Scan for the cell matching the given text and deliver its [x, y] coordinate at center. 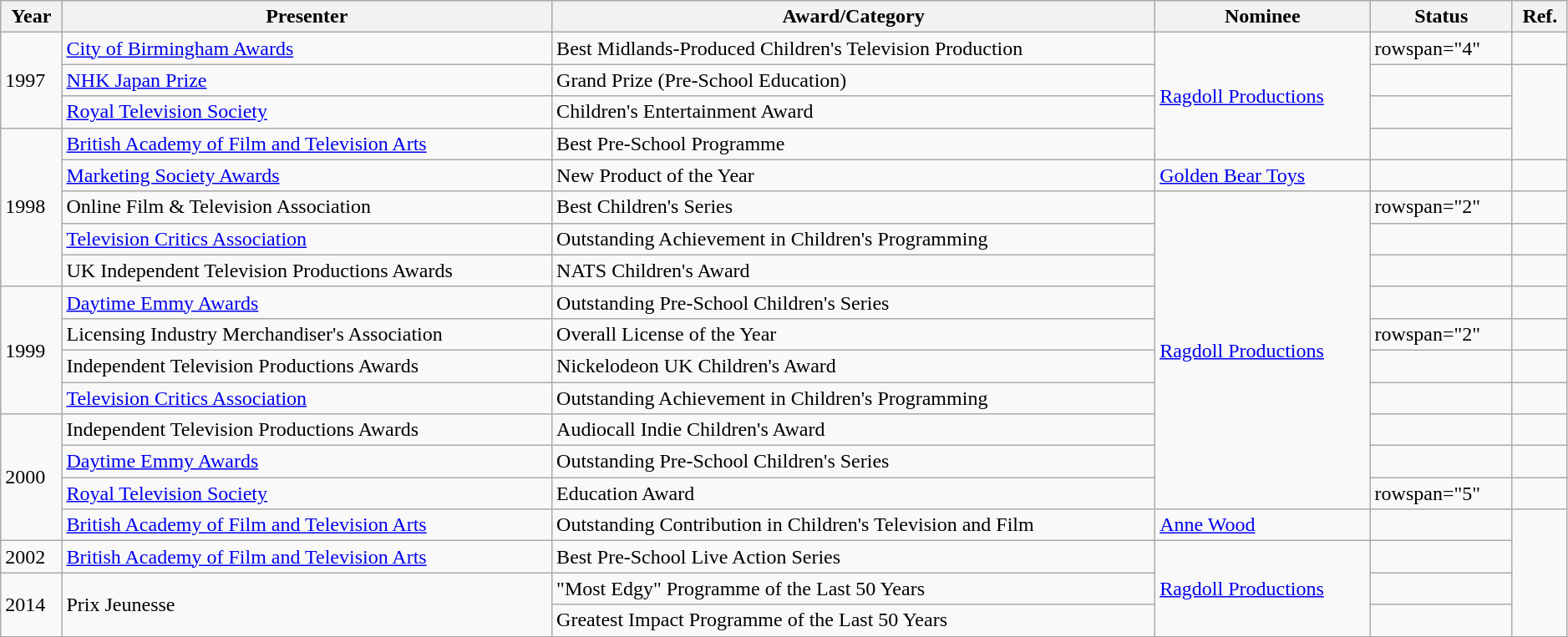
Education Award [854, 493]
Greatest Impact Programme of the Last 50 Years [854, 620]
Best Midlands-Produced Children's Television Production [854, 48]
Licensing Industry Merchandiser's Association [307, 334]
Children's Entertainment Award [854, 112]
"Most Edgy" Programme of the Last 50 Years [854, 589]
Status [1441, 17]
Best Children's Series [854, 207]
UK Independent Television Productions Awards [307, 270]
2000 [32, 478]
1999 [32, 350]
Best Pre-School Programme [854, 144]
rowspan="5" [1441, 493]
1997 [32, 80]
NHK Japan Prize [307, 80]
Online Film & Television Association [307, 207]
Anne Wood [1263, 525]
NATS Children's Award [854, 270]
1998 [32, 207]
2014 [32, 604]
Outstanding Contribution in Children's Television and Film [854, 525]
2002 [32, 557]
Nickelodeon UK Children's Award [854, 366]
Grand Prize (Pre-School Education) [854, 80]
Ref. [1540, 17]
Overall License of the Year [854, 334]
Audiocall Indie Children's Award [854, 430]
Award/Category [854, 17]
Marketing Society Awards [307, 175]
rowspan="4" [1441, 48]
City of Birmingham Awards [307, 48]
New Product of the Year [854, 175]
Golden Bear Toys [1263, 175]
Prix Jeunesse [307, 604]
Nominee [1263, 17]
Year [32, 17]
Presenter [307, 17]
Best Pre-School Live Action Series [854, 557]
